Locate the cell with the specified text and output its (x, y) center coordinate. 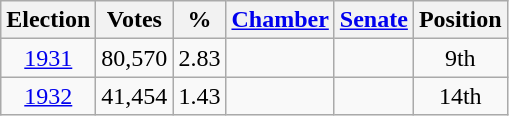
1931 (48, 58)
9th (460, 58)
1.43 (200, 96)
14th (460, 96)
Senate (374, 20)
41,454 (134, 96)
Position (460, 20)
Votes (134, 20)
Election (48, 20)
80,570 (134, 58)
1932 (48, 96)
Chamber (280, 20)
% (200, 20)
2.83 (200, 58)
